Search for the cell housing the specified text and yield its [x, y] center coordinate. 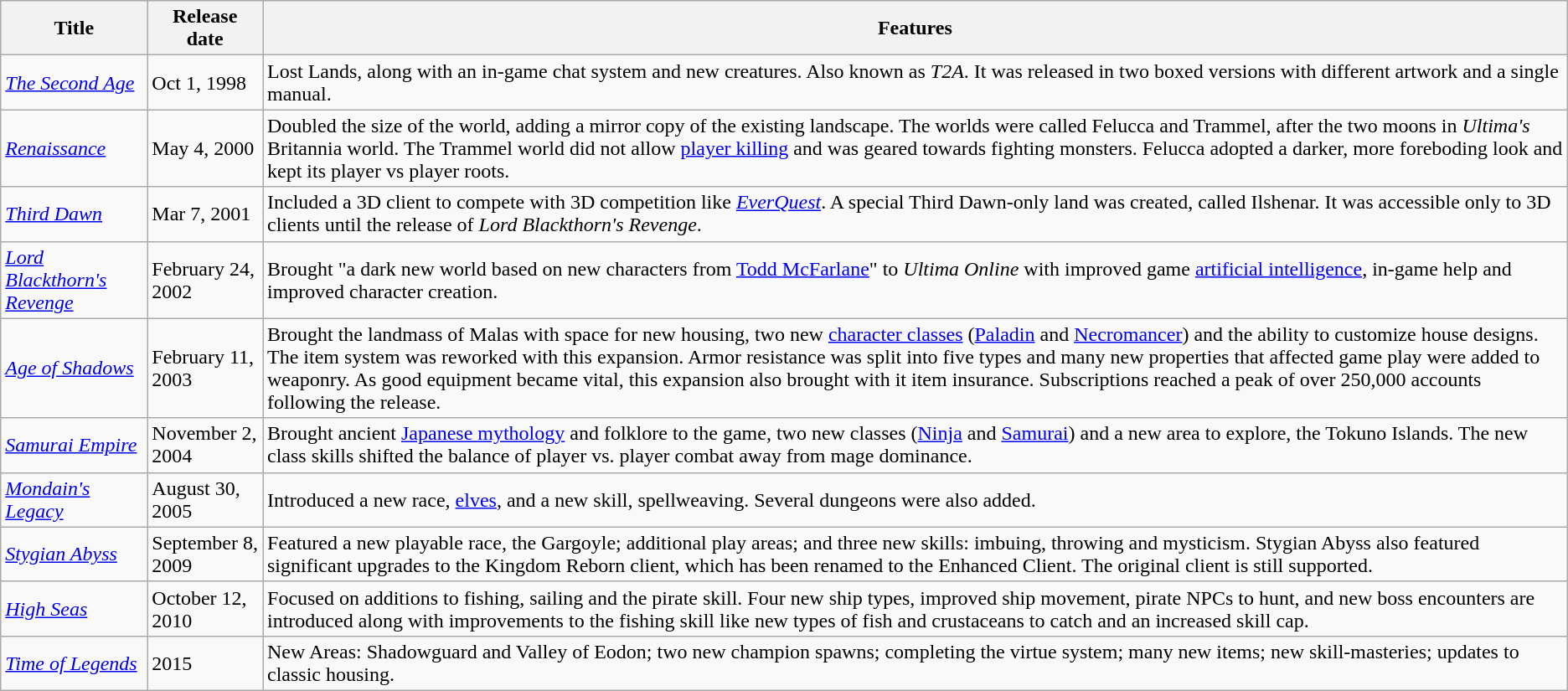
October 12, 2010 [205, 608]
February 11, 2003 [205, 369]
Samurai Empire [74, 446]
September 8, 2009 [205, 554]
May 4, 2000 [205, 148]
Age of Shadows [74, 369]
February 24, 2002 [205, 280]
Release date [205, 28]
Introduced a new race, elves, and a new skill, spellweaving. Several dungeons were also added. [916, 499]
Title [74, 28]
The Second Age [74, 82]
Mondain's Legacy [74, 499]
2015 [205, 663]
Lord Blackthorn's Revenge [74, 280]
Mar 7, 2001 [205, 214]
August 30, 2005 [205, 499]
Stygian Abyss [74, 554]
Third Dawn [74, 214]
Features [916, 28]
Renaissance [74, 148]
Time of Legends [74, 663]
Oct 1, 1998 [205, 82]
High Seas [74, 608]
November 2, 2004 [205, 446]
